Search for the cell housing the specified text and yield its [x, y] center coordinate. 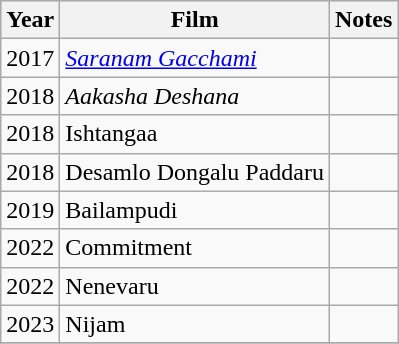
Notes [363, 20]
Commitment [195, 248]
Desamlo Dongalu Paddaru [195, 172]
Year [30, 20]
Aakasha Deshana [195, 96]
Nijam [195, 324]
Bailampudi [195, 210]
Saranam Gacchami [195, 58]
Film [195, 20]
Ishtangaa [195, 134]
2017 [30, 58]
2023 [30, 324]
Nenevaru [195, 286]
2019 [30, 210]
